Scan for the cell matching the given text and deliver its [X, Y] coordinate at center. 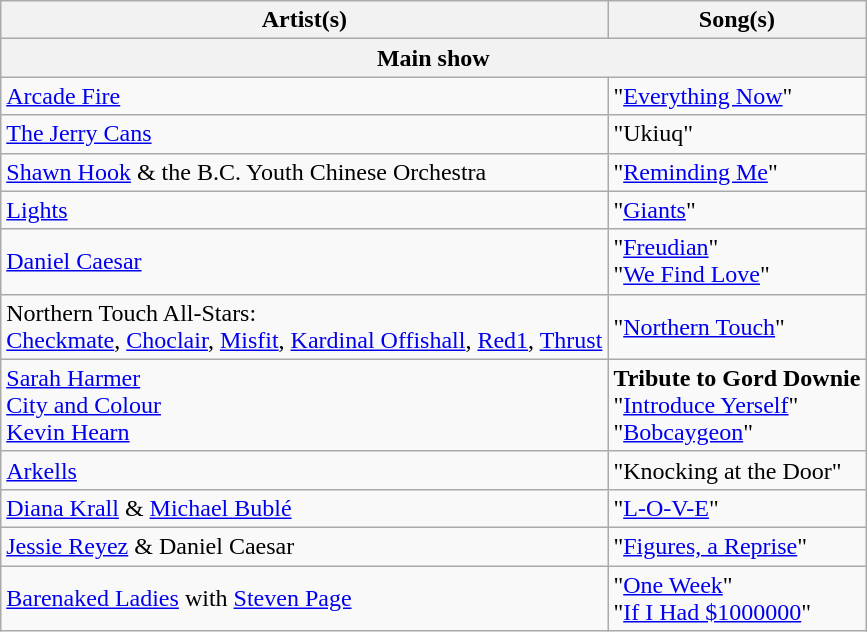
"Reminding Me" [737, 172]
"Giants" [737, 210]
Shawn Hook & the B.C. Youth Chinese Orchestra [304, 172]
"One Week""If I Had $1000000" [737, 598]
"Freudian""We Find Love" [737, 262]
Main show [434, 58]
"L-O-V-E" [737, 508]
Song(s) [737, 20]
"Knocking at the Door" [737, 470]
Daniel Caesar [304, 262]
The Jerry Cans [304, 134]
"Northern Touch" [737, 326]
"Figures, a Reprise" [737, 546]
Tribute to Gord Downie"Introduce Yerself""Bobcaygeon" [737, 405]
"Ukiuq" [737, 134]
Arkells [304, 470]
Lights [304, 210]
Jessie Reyez & Daniel Caesar [304, 546]
Diana Krall & Michael Bublé [304, 508]
"Everything Now" [737, 96]
Arcade Fire [304, 96]
Barenaked Ladies with Steven Page [304, 598]
Northern Touch All-Stars:Checkmate, Choclair, Misfit, Kardinal Offishall, Red1, Thrust [304, 326]
Artist(s) [304, 20]
Sarah HarmerCity and ColourKevin Hearn [304, 405]
